Pinpoint the cell where the given text exists, returning its (x, y) midpoint coordinate. 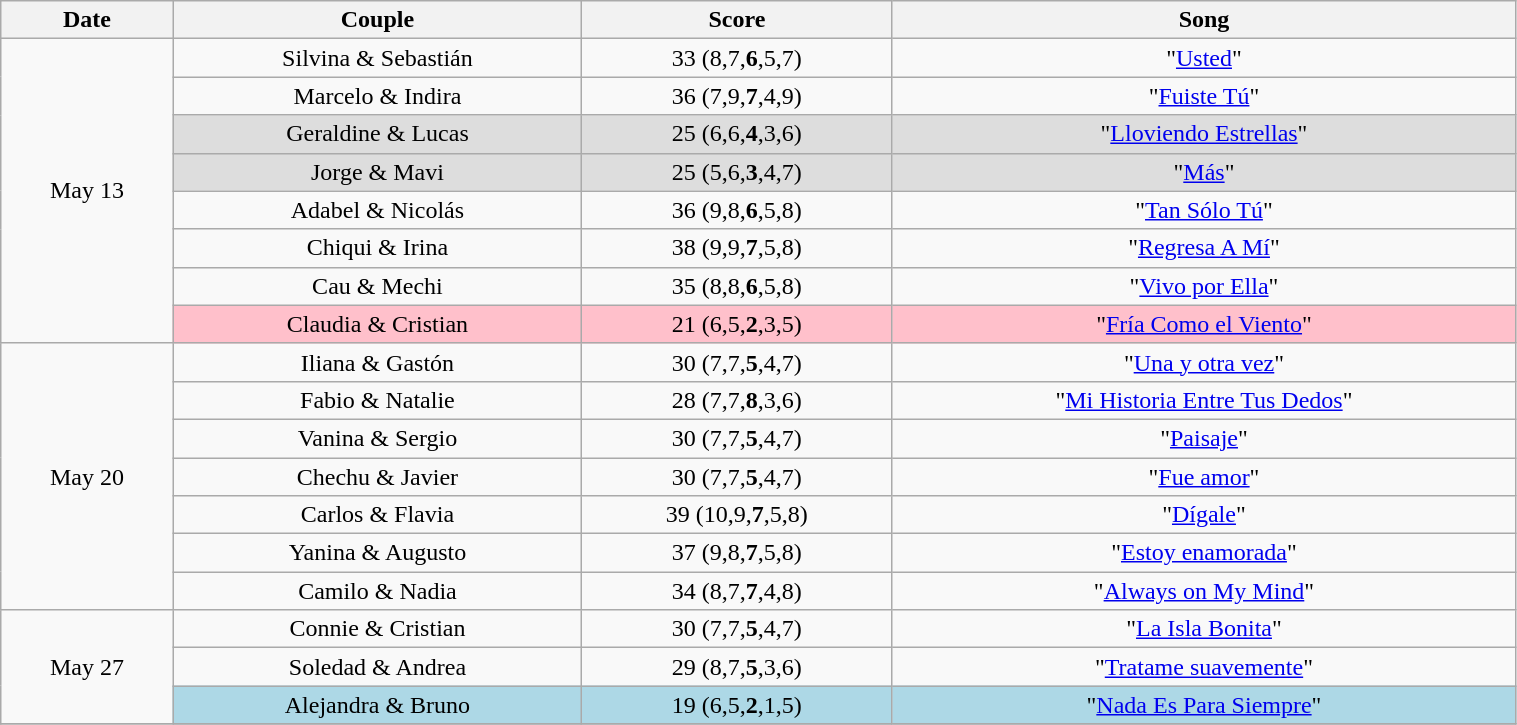
"Fría Como el Viento" (1204, 324)
34 (8,7,7,4,8) (737, 591)
Alejandra & Bruno (378, 705)
Song (1204, 20)
"Mi Historia Entre Tus Dedos" (1204, 400)
Jorge & Mavi (378, 172)
Soledad & Andrea (378, 667)
19 (6,5,2,1,5) (737, 705)
Couple (378, 20)
"Una y otra vez" (1204, 362)
"Fue amor" (1204, 477)
"La Isla Bonita" (1204, 629)
"Tratame suavemente" (1204, 667)
28 (7,7,8,3,6) (737, 400)
Score (737, 20)
39 (10,9,7,5,8) (737, 515)
25 (6,6,4,3,6) (737, 134)
Date (87, 20)
Camilo & Nadia (378, 591)
Yanina & Augusto (378, 553)
37 (9,8,7,5,8) (737, 553)
29 (8,7,5,3,6) (737, 667)
35 (8,8,6,5,8) (737, 286)
"Fuiste Tú" (1204, 96)
May 13 (87, 191)
Fabio & Natalie (378, 400)
36 (9,8,6,5,8) (737, 210)
Marcelo & Indira (378, 96)
21 (6,5,2,3,5) (737, 324)
Claudia & Cristian (378, 324)
"Nada Es Para Siempre" (1204, 705)
Chechu & Javier (378, 477)
"Paisaje" (1204, 438)
Connie & Cristian (378, 629)
"Dígale" (1204, 515)
"Regresa A Mí" (1204, 248)
"Tan Sólo Tú" (1204, 210)
Adabel & Nicolás (378, 210)
"Estoy enamorada" (1204, 553)
Chiqui & Irina (378, 248)
"Always on My Mind" (1204, 591)
25 (5,6,3,4,7) (737, 172)
36 (7,9,7,4,9) (737, 96)
Cau & Mechi (378, 286)
Carlos & Flavia (378, 515)
Geraldine & Lucas (378, 134)
"Usted" (1204, 58)
May 20 (87, 476)
"Lloviendo Estrellas" (1204, 134)
May 27 (87, 667)
Vanina & Sergio (378, 438)
"Más" (1204, 172)
"Vivo por Ella" (1204, 286)
33 (8,7,6,5,7) (737, 58)
Iliana & Gastón (378, 362)
Silvina & Sebastián (378, 58)
38 (9,9,7,5,8) (737, 248)
